Search for the cell housing the specified text and yield its [x, y] center coordinate. 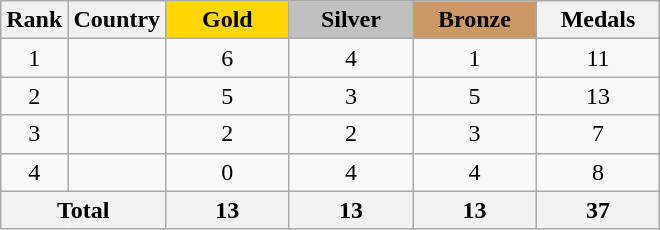
Gold [228, 20]
37 [598, 210]
Silver [351, 20]
11 [598, 58]
Bronze [475, 20]
0 [228, 172]
Medals [598, 20]
Country [117, 20]
6 [228, 58]
8 [598, 172]
Rank [34, 20]
Total [84, 210]
7 [598, 134]
